Search for the cell housing the specified text and yield its (x, y) center coordinate. 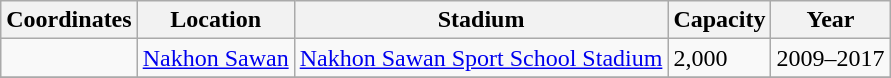
Nakhon Sawan (216, 58)
2,000 (720, 58)
Stadium (481, 20)
Nakhon Sawan Sport School Stadium (481, 58)
2009–2017 (830, 58)
Year (830, 20)
Capacity (720, 20)
Coordinates (69, 20)
Location (216, 20)
